Output the (x, y) coordinate of the center of the cell containing the given text.  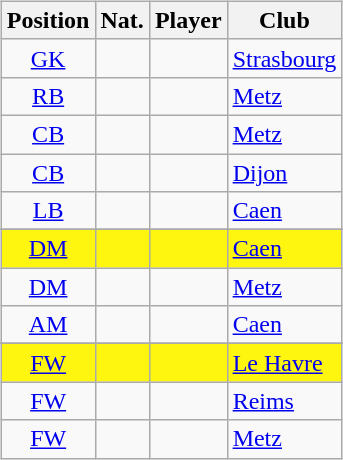
Le Havre (284, 363)
Position (48, 20)
AM (48, 325)
RB (48, 96)
Reims (284, 401)
Dijon (284, 173)
Club (284, 20)
LB (48, 211)
Nat. (122, 20)
Player (188, 20)
Strasbourg (284, 58)
GK (48, 58)
